Output the [X, Y] coordinate of the center of the cell containing the given text.  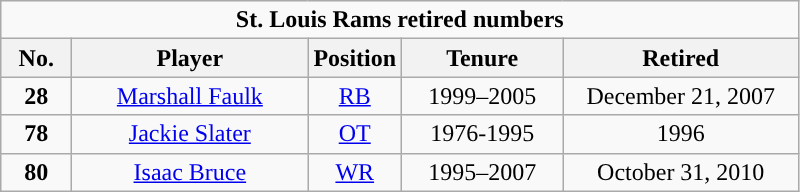
Marshall Faulk [190, 96]
Tenure [482, 58]
No. [36, 58]
28 [36, 96]
1995–2007 [482, 172]
Jackie Slater [190, 134]
Retired [681, 58]
1976-1995 [482, 134]
78 [36, 134]
1996 [681, 134]
Isaac Bruce [190, 172]
Position [355, 58]
OT [355, 134]
1999–2005 [482, 96]
WR [355, 172]
80 [36, 172]
St. Louis Rams retired numbers [400, 20]
Player [190, 58]
RB [355, 96]
December 21, 2007 [681, 96]
October 31, 2010 [681, 172]
